Locate the cell with the specified text and output its (x, y) center coordinate. 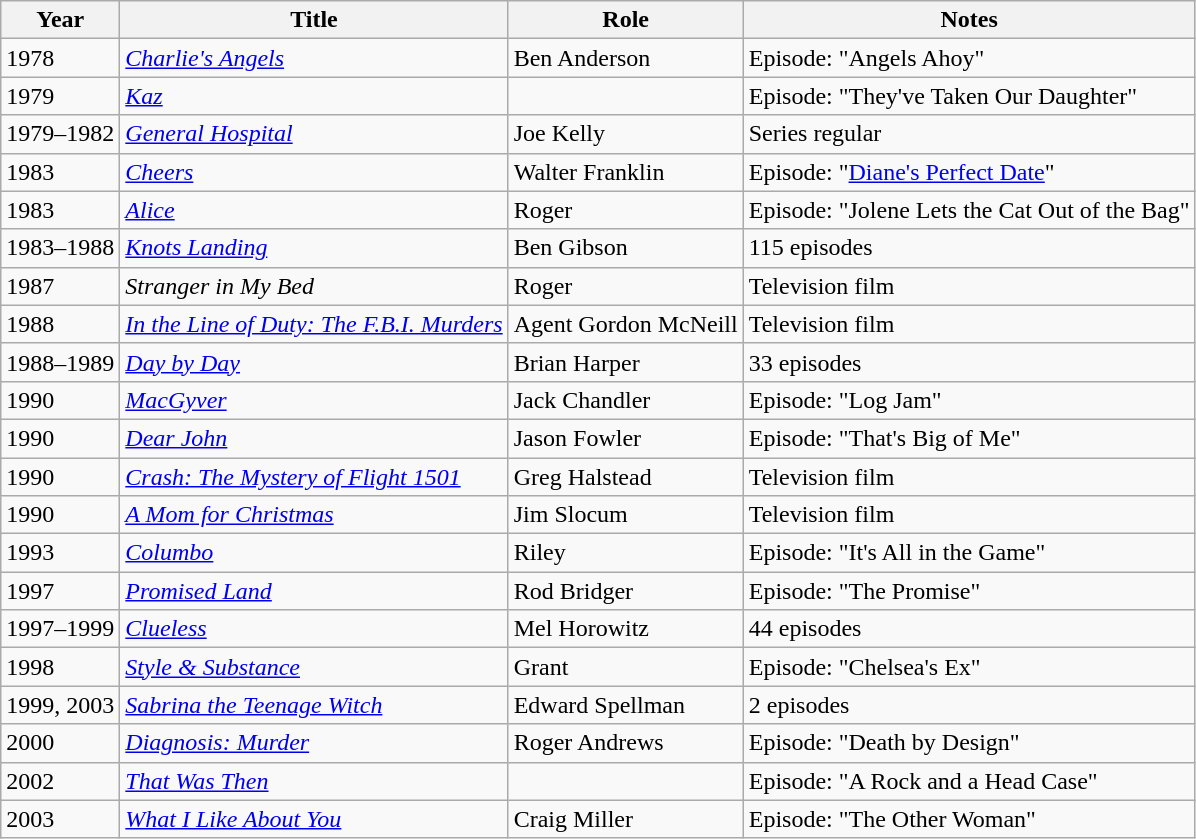
33 episodes (969, 362)
A Mom for Christmas (314, 515)
Rod Bridger (626, 591)
General Hospital (314, 134)
Role (626, 20)
Joe Kelly (626, 134)
Greg Halstead (626, 477)
Charlie's Angels (314, 58)
Episode: "Diane's Perfect Date" (969, 172)
Year (60, 20)
Roger Andrews (626, 743)
Edward Spellman (626, 705)
2003 (60, 819)
1988–1989 (60, 362)
Clueless (314, 629)
Columbo (314, 553)
Episode: "That's Big of Me" (969, 438)
Knots Landing (314, 248)
1983–1988 (60, 248)
Diagnosis: Murder (314, 743)
Episode: "It's All in the Game" (969, 553)
Episode: "Chelsea's Ex" (969, 667)
Episode: "The Other Woman" (969, 819)
2002 (60, 781)
1997–1999 (60, 629)
Episode: "Angels Ahoy" (969, 58)
Jason Fowler (626, 438)
Agent Gordon McNeill (626, 324)
Stranger in My Bed (314, 286)
1979–1982 (60, 134)
1979 (60, 96)
1999, 2003 (60, 705)
2000 (60, 743)
Riley (626, 553)
1988 (60, 324)
Cheers (314, 172)
In the Line of Duty: The F.B.I. Murders (314, 324)
What I Like About You (314, 819)
Notes (969, 20)
Craig Miller (626, 819)
Jack Chandler (626, 400)
2 episodes (969, 705)
1993 (60, 553)
Ben Gibson (626, 248)
Episode: "A Rock and a Head Case" (969, 781)
That Was Then (314, 781)
Sabrina the Teenage Witch (314, 705)
MacGyver (314, 400)
1987 (60, 286)
44 episodes (969, 629)
Grant (626, 667)
Episode: "Log Jam" (969, 400)
Series regular (969, 134)
Title (314, 20)
Kaz (314, 96)
Ben Anderson (626, 58)
Crash: The Mystery of Flight 1501 (314, 477)
1997 (60, 591)
1998 (60, 667)
Promised Land (314, 591)
Jim Slocum (626, 515)
Walter Franklin (626, 172)
Episode: "The Promise" (969, 591)
Episode: "They've Taken Our Daughter" (969, 96)
Day by Day (314, 362)
Alice (314, 210)
Mel Horowitz (626, 629)
Episode: "Jolene Lets the Cat Out of the Bag" (969, 210)
Style & Substance (314, 667)
Brian Harper (626, 362)
1978 (60, 58)
Dear John (314, 438)
Episode: "Death by Design" (969, 743)
115 episodes (969, 248)
